Provide the [X, Y] coordinate of the cell's center where the given text is located.  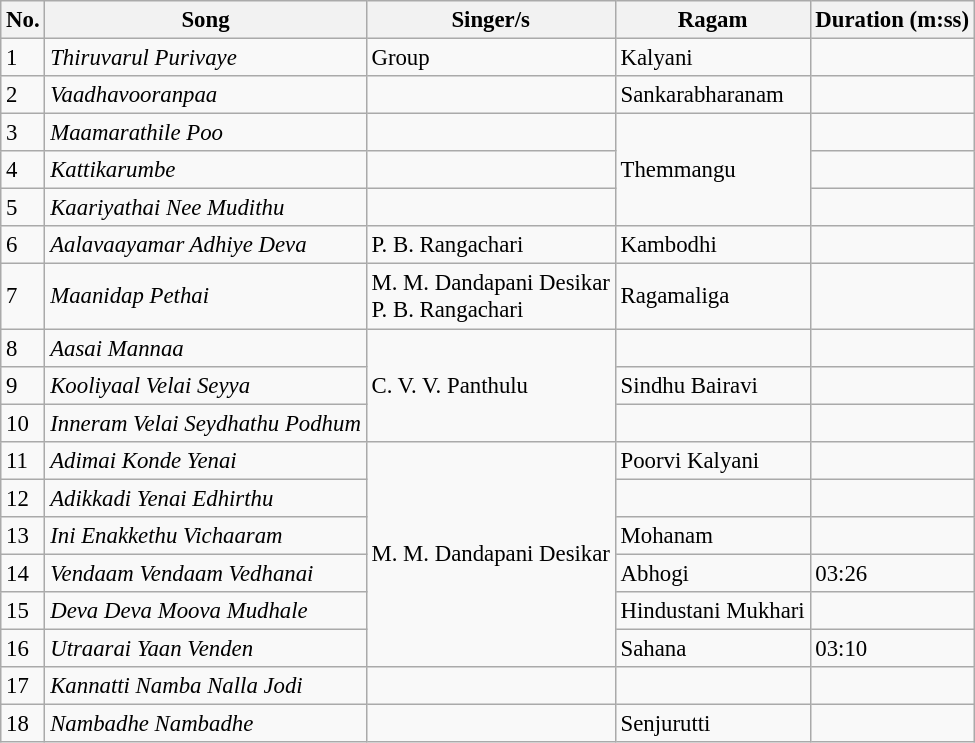
Abhogi [712, 573]
Themmangu [712, 170]
9 [23, 385]
C. V. V. Panthulu [490, 386]
Vaadhavooranpaa [206, 95]
Vendaam Vendaam Vedhanai [206, 573]
No. [23, 20]
Utraarai Yaan Venden [206, 648]
Singer/s [490, 20]
P. B. Rangachari [490, 245]
Ragam [712, 20]
Senjurutti [712, 724]
Aalavaayamar Adhiye Deva [206, 245]
Mohanam [712, 536]
4 [23, 170]
Poorvi Kalyani [712, 460]
Deva Deva Moova Mudhale [206, 611]
Duration (m:ss) [892, 20]
Adikkadi Yenai Edhirthu [206, 498]
15 [23, 611]
18 [23, 724]
Song [206, 20]
Sahana [712, 648]
Sankarabharanam [712, 95]
Kaariyathai Nee Mudithu [206, 208]
13 [23, 536]
11 [23, 460]
Nambadhe Nambadhe [206, 724]
Aasai Mannaa [206, 348]
Kambodhi [712, 245]
Maanidap Pethai [206, 296]
Ini Enakkethu Vichaaram [206, 536]
3 [23, 133]
M. M. Dandapani Desikar [490, 554]
Kalyani [712, 58]
Inneram Velai Seydhathu Podhum [206, 423]
03:26 [892, 573]
1 [23, 58]
Hindustani Mukhari [712, 611]
10 [23, 423]
M. M. Dandapani DesikarP. B. Rangachari [490, 296]
Group [490, 58]
Adimai Konde Yenai [206, 460]
12 [23, 498]
16 [23, 648]
17 [23, 686]
Ragamaliga [712, 296]
Thiruvarul Purivaye [206, 58]
03:10 [892, 648]
Sindhu Bairavi [712, 385]
5 [23, 208]
Kannatti Namba Nalla Jodi [206, 686]
7 [23, 296]
8 [23, 348]
14 [23, 573]
Maamarathile Poo [206, 133]
Kooliyaal Velai Seyya [206, 385]
2 [23, 95]
Kattikarumbe [206, 170]
6 [23, 245]
